Search for the cell housing the specified text and yield its [x, y] center coordinate. 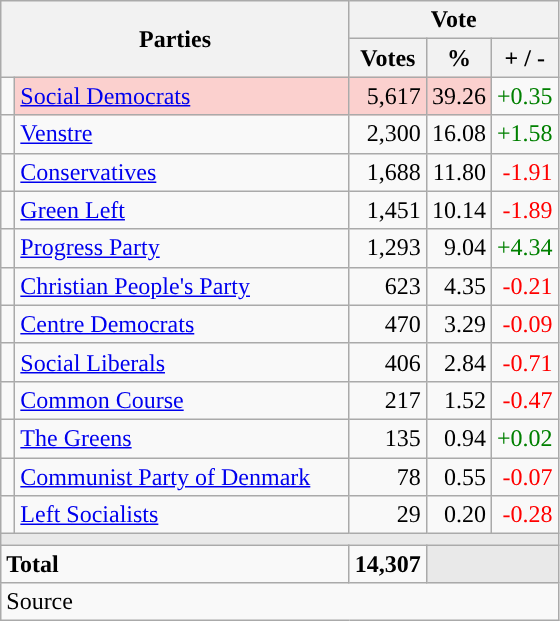
0.94 [458, 438]
623 [388, 286]
-0.07 [524, 477]
Common Course [182, 400]
470 [388, 324]
-0.28 [524, 515]
-0.09 [524, 324]
11.80 [458, 172]
9.04 [458, 248]
Communist Party of Denmark [182, 477]
0.55 [458, 477]
Parties [176, 39]
135 [388, 438]
Social Liberals [182, 362]
Conservatives [182, 172]
-1.89 [524, 210]
29 [388, 515]
1,293 [388, 248]
-0.71 [524, 362]
16.08 [458, 134]
1,688 [388, 172]
0.20 [458, 515]
4.35 [458, 286]
10.14 [458, 210]
+0.35 [524, 96]
14,307 [388, 564]
+1.58 [524, 134]
2,300 [388, 134]
3.29 [458, 324]
2.84 [458, 362]
Social Democrats [182, 96]
% [458, 58]
39.26 [458, 96]
+0.02 [524, 438]
-1.91 [524, 172]
217 [388, 400]
Christian People's Party [182, 286]
Vote [454, 20]
Venstre [182, 134]
+ / - [524, 58]
Centre Democrats [182, 324]
Green Left [182, 210]
Left Socialists [182, 515]
-0.47 [524, 400]
-0.21 [524, 286]
Votes [388, 58]
+4.34 [524, 248]
Source [280, 602]
1,451 [388, 210]
The Greens [182, 438]
Total [176, 564]
5,617 [388, 96]
1.52 [458, 400]
78 [388, 477]
Progress Party [182, 248]
406 [388, 362]
